Capture the cell that displays the provided text and extract its [x, y] central coordinate. 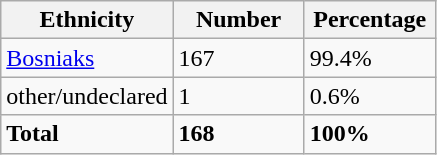
167 [238, 58]
Ethnicity [87, 20]
168 [238, 134]
Percentage [370, 20]
Bosniaks [87, 58]
99.4% [370, 58]
100% [370, 134]
1 [238, 96]
other/undeclared [87, 96]
0.6% [370, 96]
Number [238, 20]
Total [87, 134]
